Extract the (x, y) coordinate from the center of the cell holding the provided text.  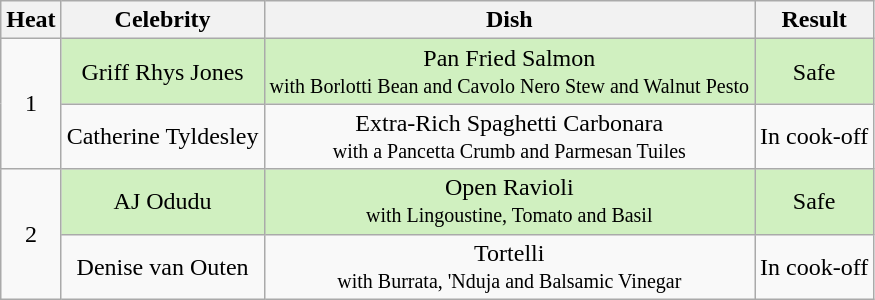
1 (31, 104)
Griff Rhys Jones (162, 72)
Denise van Outen (162, 266)
Dish (510, 20)
Tortelliwith Burrata, 'Nduja and Balsamic Vinegar (510, 266)
Extra-Rich Spaghetti Carbonarawith a Pancetta Crumb and Parmesan Tuiles (510, 136)
Celebrity (162, 20)
Result (814, 20)
Heat (31, 20)
Open Ravioliwith Lingoustine, Tomato and Basil (510, 202)
Pan Fried Salmonwith Borlotti Bean and Cavolo Nero Stew and Walnut Pesto (510, 72)
2 (31, 234)
AJ Odudu (162, 202)
Catherine Tyldesley (162, 136)
